Detect which cell encompasses the target text, then output its [x, y] center coordinate. 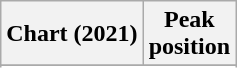
Chart (2021) [72, 34]
Peakposition [189, 34]
